Return (X, Y) of the center of cell containing provided text 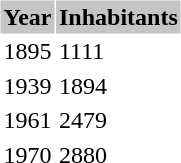
1961 (27, 120)
1939 (27, 86)
1894 (118, 86)
2479 (118, 120)
1895 (27, 52)
Year (27, 16)
1111 (118, 52)
Inhabitants (118, 16)
